Identify which cell holds the provided text, then report its (X, Y) central coordinate. 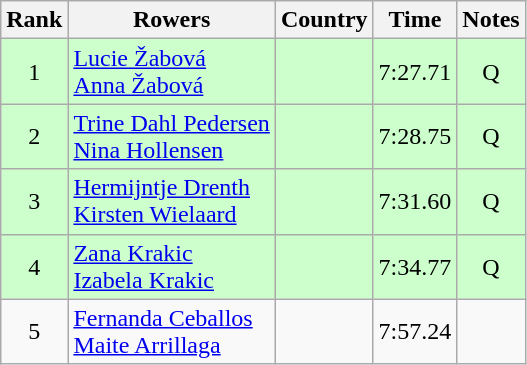
Notes (491, 20)
Rowers (172, 20)
7:57.24 (415, 332)
Time (415, 20)
Zana KrakicIzabela Krakic (172, 266)
Fernanda CeballosMaite Arrillaga (172, 332)
7:31.60 (415, 202)
Rank (34, 20)
7:28.75 (415, 136)
2 (34, 136)
7:34.77 (415, 266)
1 (34, 72)
7:27.71 (415, 72)
4 (34, 266)
Hermijntje DrenthKirsten Wielaard (172, 202)
3 (34, 202)
Trine Dahl PedersenNina Hollensen (172, 136)
Lucie ŽabováAnna Žabová (172, 72)
5 (34, 332)
Country (324, 20)
